Determine the (x, y) coordinate at the center of the cell enclosing the given text.  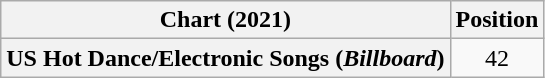
42 (497, 58)
Chart (2021) (226, 20)
US Hot Dance/Electronic Songs (Billboard) (226, 58)
Position (497, 20)
